Determine the (X, Y) coordinate at the center of the cell enclosing the given text.  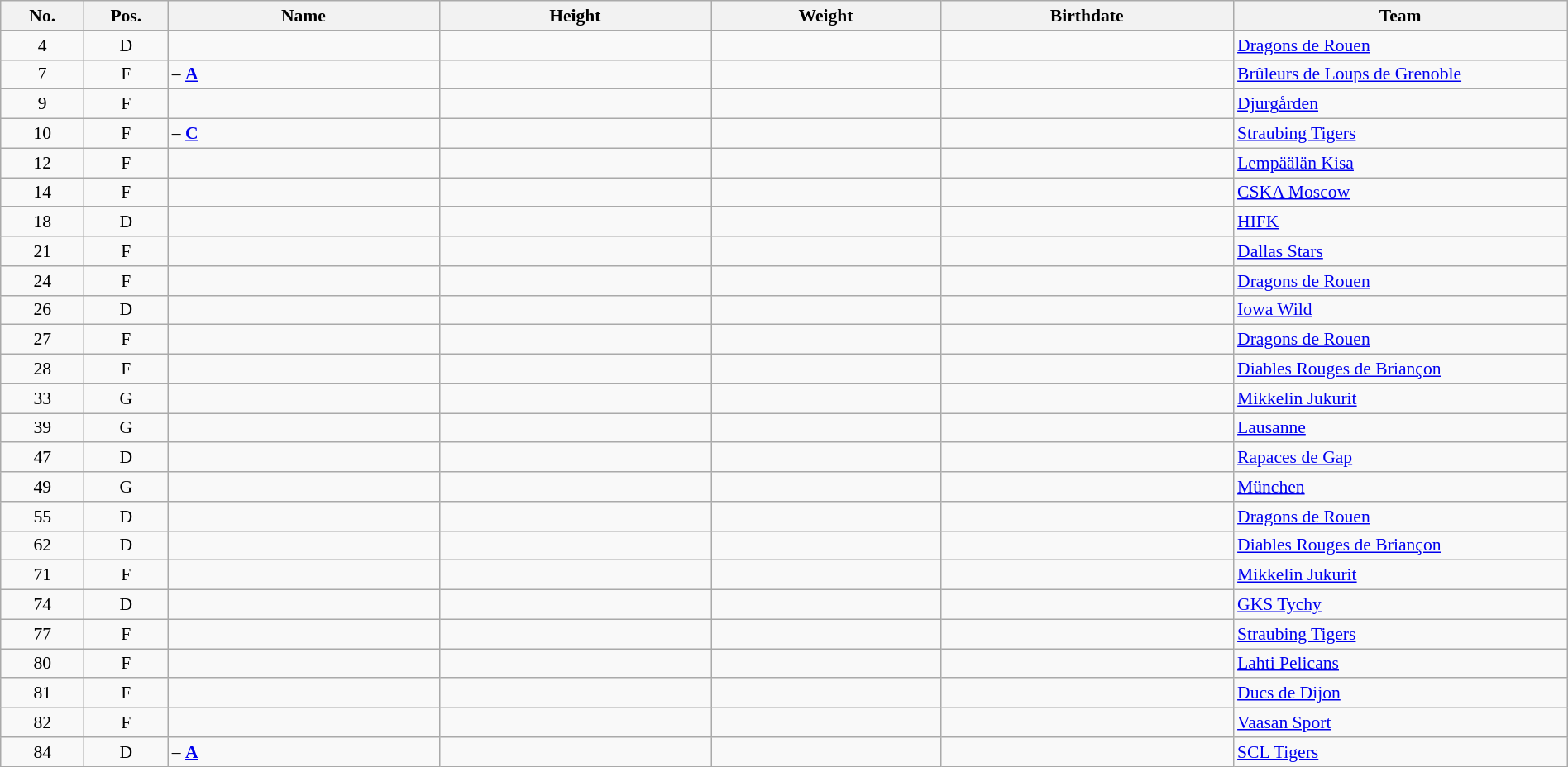
39 (43, 428)
CSKA Moscow (1400, 193)
HIFK (1400, 222)
Rapaces de Gap (1400, 458)
82 (43, 722)
Ducs de Dijon (1400, 693)
9 (43, 104)
24 (43, 281)
Iowa Wild (1400, 310)
Height (575, 16)
No. (43, 16)
33 (43, 398)
Lempäälän Kisa (1400, 163)
18 (43, 222)
10 (43, 134)
Birthdate (1087, 16)
Team (1400, 16)
Pos. (126, 16)
49 (43, 487)
28 (43, 369)
21 (43, 251)
4 (43, 45)
74 (43, 605)
Brûleurs de Loups de Grenoble (1400, 74)
81 (43, 693)
Lausanne (1400, 428)
80 (43, 664)
GKS Tychy (1400, 605)
SCL Tigers (1400, 752)
7 (43, 74)
26 (43, 310)
14 (43, 193)
77 (43, 634)
55 (43, 517)
Lahti Pelicans (1400, 664)
Djurgården (1400, 104)
Name (304, 16)
München (1400, 487)
Dallas Stars (1400, 251)
62 (43, 545)
71 (43, 575)
27 (43, 340)
– C (304, 134)
Vaasan Sport (1400, 722)
12 (43, 163)
47 (43, 458)
Weight (826, 16)
84 (43, 752)
